Detect which cell encompasses the target text, then output its (x, y) center coordinate. 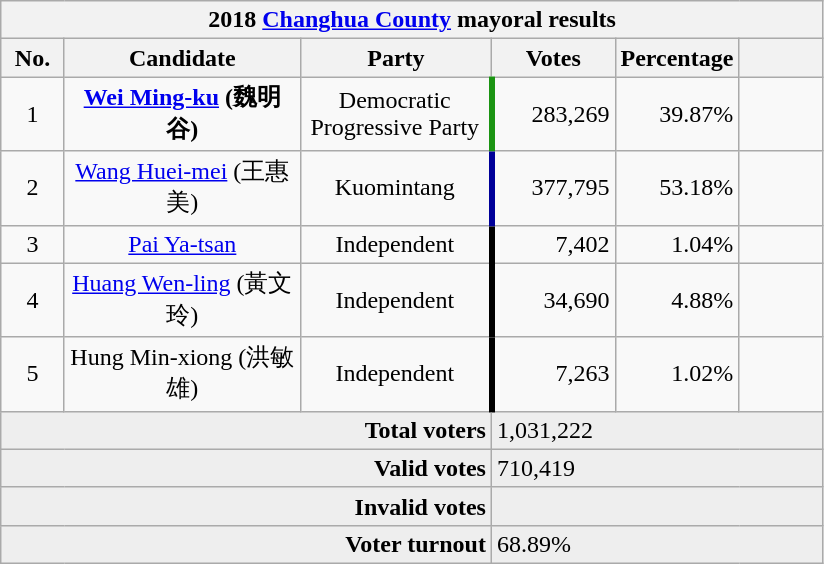
Democratic Progressive Party (396, 114)
1.04% (677, 244)
5 (33, 374)
377,795 (553, 188)
Invalid votes (246, 506)
No. (33, 58)
7,263 (553, 374)
Percentage (677, 58)
4.88% (677, 300)
2018 Changhua County mayoral results (412, 20)
39.87% (677, 114)
Voter turnout (246, 544)
34,690 (553, 300)
283,269 (553, 114)
Valid votes (246, 468)
Wang Huei-mei (王惠美) (182, 188)
Huang Wen-ling (黃文玲) (182, 300)
Hung Min-xiong (洪敏雄) (182, 374)
1 (33, 114)
1,031,222 (657, 430)
68.89% (657, 544)
3 (33, 244)
Pai Ya-tsan (182, 244)
Votes (553, 58)
7,402 (553, 244)
Kuomintang (396, 188)
2 (33, 188)
53.18% (677, 188)
Wei Ming-ku (魏明谷) (182, 114)
Candidate (182, 58)
4 (33, 300)
710,419 (657, 468)
Total voters (246, 430)
Party (396, 58)
1.02% (677, 374)
